For the text-containing cell, return its midpoint in [x, y] coordinate format. 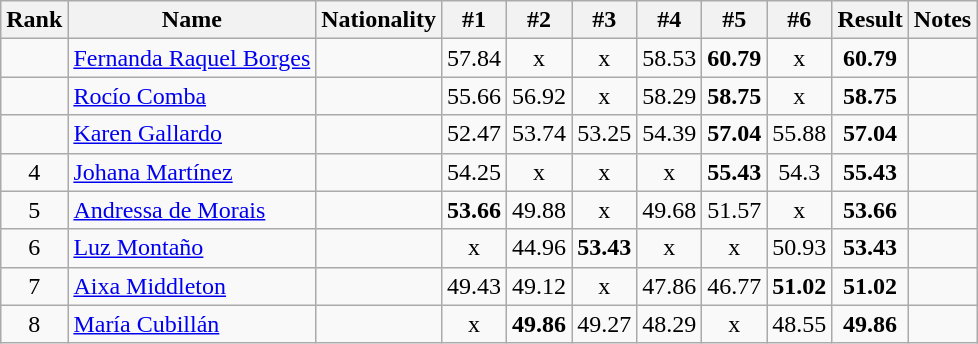
Fernanda Raquel Borges [192, 58]
51.57 [734, 210]
58.53 [670, 58]
50.93 [800, 248]
47.86 [670, 286]
Karen Gallardo [192, 134]
Luz Montaño [192, 248]
48.29 [670, 324]
8 [34, 324]
5 [34, 210]
53.25 [604, 134]
54.25 [474, 172]
44.96 [540, 248]
Johana Martínez [192, 172]
48.55 [800, 324]
7 [34, 286]
Nationality [379, 20]
Rank [34, 20]
49.27 [604, 324]
49.43 [474, 286]
52.47 [474, 134]
#6 [800, 20]
53.74 [540, 134]
58.29 [670, 96]
Andressa de Morais [192, 210]
49.12 [540, 286]
55.66 [474, 96]
#2 [540, 20]
#4 [670, 20]
Result [870, 20]
54.3 [800, 172]
54.39 [670, 134]
#1 [474, 20]
49.68 [670, 210]
María Cubillán [192, 324]
57.84 [474, 58]
56.92 [540, 96]
#3 [604, 20]
Notes [942, 20]
#5 [734, 20]
46.77 [734, 286]
Aixa Middleton [192, 286]
4 [34, 172]
Name [192, 20]
55.88 [800, 134]
49.88 [540, 210]
6 [34, 248]
Rocío Comba [192, 96]
